Return the [X, Y] coordinate for the center point of the cell that contains the specified text.  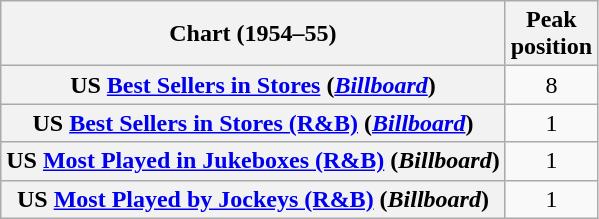
Chart (1954–55) [253, 34]
8 [551, 85]
US Best Sellers in Stores (R&B) (Billboard) [253, 123]
US Most Played by Jockeys (R&B) (Billboard) [253, 199]
US Best Sellers in Stores (Billboard) [253, 85]
US Most Played in Jukeboxes (R&B) (Billboard) [253, 161]
Peakposition [551, 34]
